Capture the cell that displays the provided text and extract its [x, y] central coordinate. 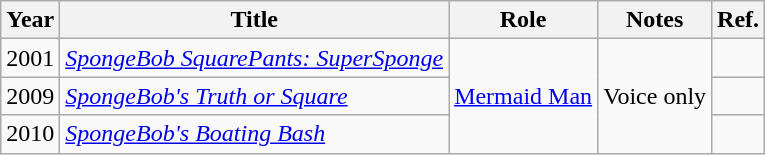
Year [30, 20]
2001 [30, 58]
SpongeBob's Truth or Square [254, 96]
Role [524, 20]
2010 [30, 134]
SpongeBob SquarePants: SuperSponge [254, 58]
Title [254, 20]
Voice only [655, 96]
Notes [655, 20]
Ref. [738, 20]
Mermaid Man [524, 96]
SpongeBob's Boating Bash [254, 134]
2009 [30, 96]
